Pinpoint the cell where the given text exists, returning its [x, y] midpoint coordinate. 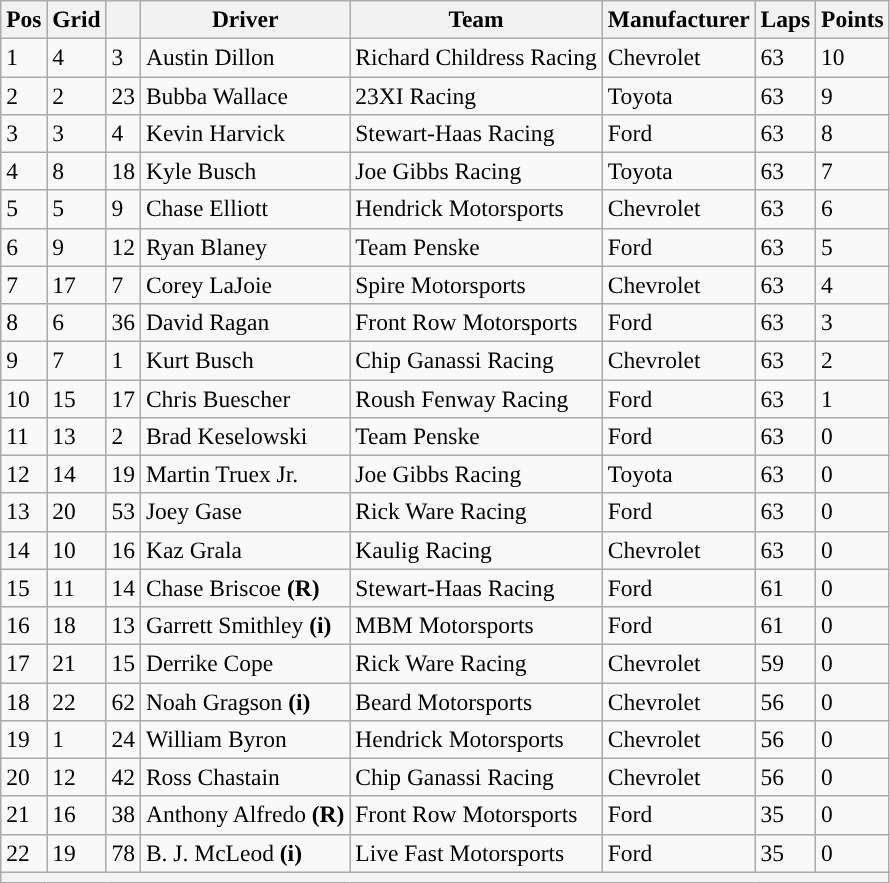
Derrike Cope [244, 663]
Richard Childress Racing [476, 57]
Kevin Harvick [244, 133]
Kyle Busch [244, 171]
Beard Motorsports [476, 701]
Points [853, 19]
Kurt Busch [244, 360]
Grid [76, 19]
Anthony Alfredo (R) [244, 815]
Laps [786, 19]
Corey LaJoie [244, 285]
36 [123, 322]
Pos [24, 19]
78 [123, 853]
Chase Elliott [244, 209]
David Ragan [244, 322]
Manufacturer [678, 19]
Chase Briscoe (R) [244, 588]
Ryan Blaney [244, 247]
MBM Motorsports [476, 625]
Kaz Grala [244, 550]
Team [476, 19]
Austin Dillon [244, 57]
59 [786, 663]
Kaulig Racing [476, 550]
Noah Gragson (i) [244, 701]
42 [123, 777]
62 [123, 701]
Joey Gase [244, 512]
Driver [244, 19]
Chris Buescher [244, 398]
Brad Keselowski [244, 436]
Martin Truex Jr. [244, 474]
Roush Fenway Racing [476, 398]
Garrett Smithley (i) [244, 625]
Spire Motorsports [476, 285]
38 [123, 815]
Live Fast Motorsports [476, 853]
William Byron [244, 739]
Ross Chastain [244, 777]
B. J. McLeod (i) [244, 853]
53 [123, 512]
23 [123, 95]
23XI Racing [476, 95]
Bubba Wallace [244, 95]
24 [123, 739]
